Locate the cell with the specified text and output its [x, y] center coordinate. 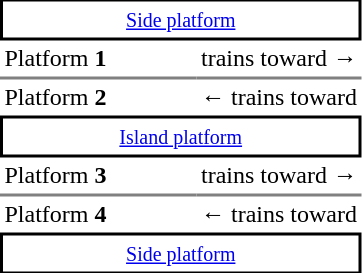
Platform 3 [98, 177]
Platform 2 [98, 97]
Platform 4 [98, 214]
Island platform [180, 137]
Platform 1 [98, 59]
